Detect which cell encompasses the target text, then output its [X, Y] center coordinate. 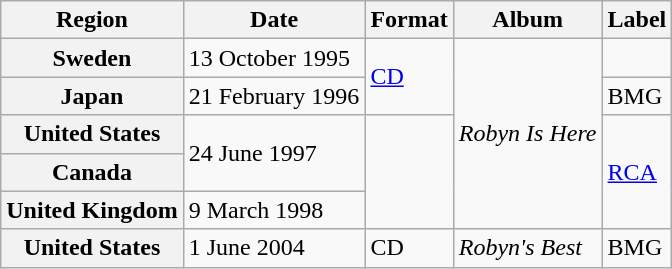
Canada [92, 172]
1 June 2004 [274, 248]
Label [637, 20]
Format [409, 20]
Sweden [92, 58]
24 June 1997 [274, 153]
Album [528, 20]
9 March 1998 [274, 210]
RCA [637, 172]
21 February 1996 [274, 96]
Region [92, 20]
Japan [92, 96]
Robyn Is Here [528, 134]
Robyn's Best [528, 248]
United Kingdom [92, 210]
Date [274, 20]
13 October 1995 [274, 58]
